Pinpoint the cell where the given text exists, returning its (X, Y) midpoint coordinate. 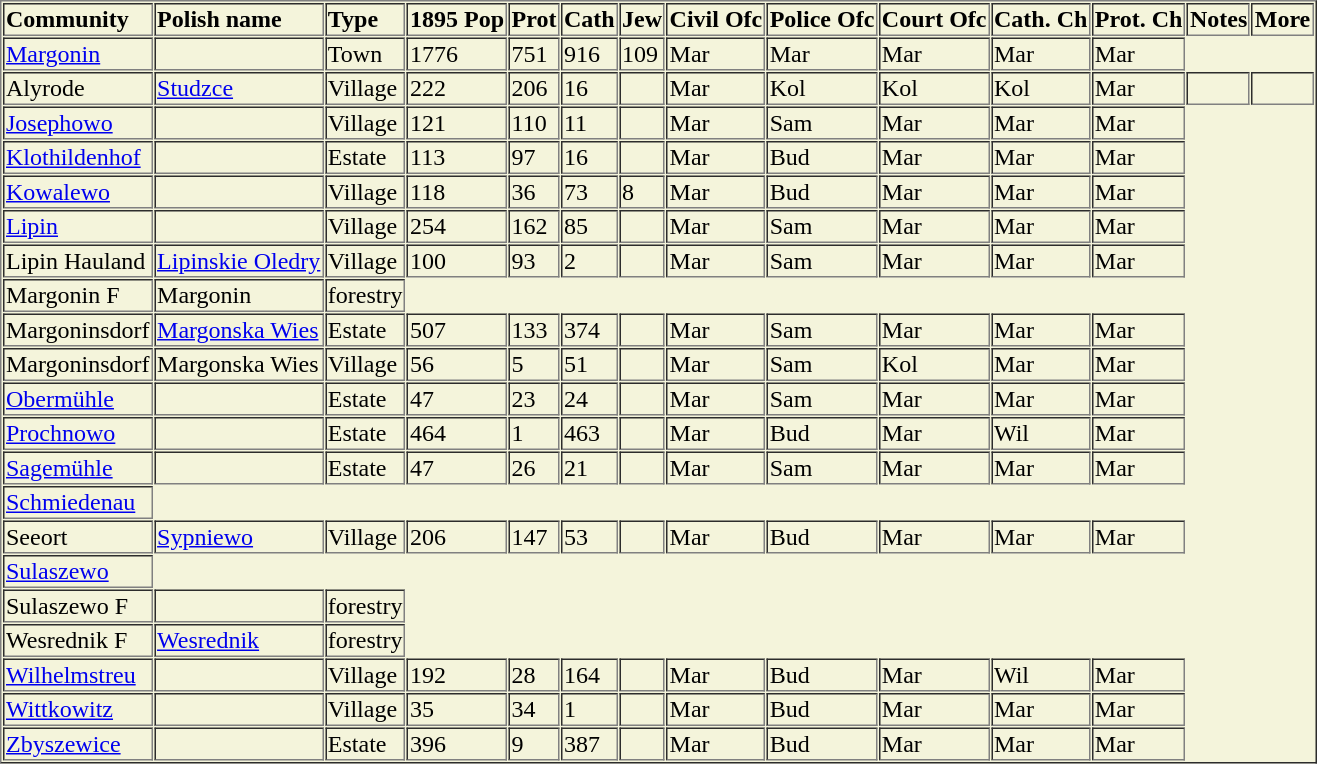
Notes (1218, 20)
Obermühle (78, 398)
Zbyszewice (78, 744)
93 (534, 260)
396 (457, 744)
Cath (590, 20)
Lipin (78, 226)
Wesrednik F (78, 640)
Lipinskie Oledry (238, 260)
751 (534, 54)
110 (534, 122)
34 (534, 710)
147 (534, 536)
Wilhelmstreu (78, 674)
Alyrode (78, 88)
56 (457, 364)
2 (590, 260)
113 (457, 158)
Seeort (78, 536)
Prot. Ch (1139, 20)
133 (534, 330)
109 (642, 54)
Wittkowitz (78, 710)
1895 Pop (457, 20)
Josephowo (78, 122)
Margonin F (78, 296)
Court Ofc (934, 20)
464 (457, 434)
97 (534, 158)
Sulaszewo F (78, 606)
Cath. Ch (1040, 20)
118 (457, 192)
Jew (642, 20)
35 (457, 710)
Community (78, 20)
23 (534, 398)
26 (534, 468)
Lipin Hauland (78, 260)
5 (534, 364)
Sagemühle (78, 468)
Klothildenhof (78, 158)
Kowalewo (78, 192)
374 (590, 330)
Sypniewo (238, 536)
121 (457, 122)
9 (534, 744)
36 (534, 192)
21 (590, 468)
73 (590, 192)
100 (457, 260)
254 (457, 226)
387 (590, 744)
Police Ofc (822, 20)
Town (366, 54)
Civil Ofc (716, 20)
Schmiedenau (78, 502)
28 (534, 674)
85 (590, 226)
51 (590, 364)
1776 (457, 54)
Prot (534, 20)
Studzce (238, 88)
507 (457, 330)
Prochnowo (78, 434)
222 (457, 88)
162 (534, 226)
53 (590, 536)
Type (366, 20)
11 (590, 122)
Wesrednik (238, 640)
8 (642, 192)
Sulaszewo (78, 572)
192 (457, 674)
Polish name (238, 20)
More (1283, 20)
916 (590, 54)
24 (590, 398)
164 (590, 674)
463 (590, 434)
